Search for the cell housing the specified text and yield its [x, y] center coordinate. 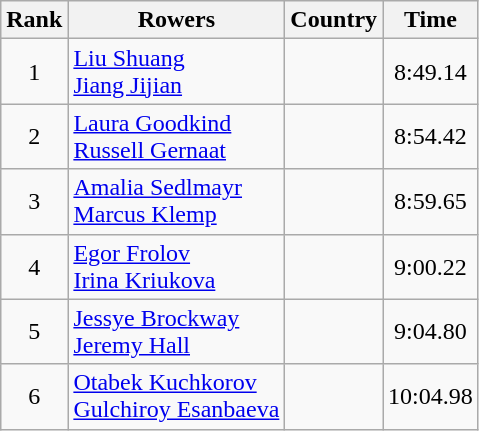
Rank [34, 20]
Laura GoodkindRussell Gernaat [176, 136]
9:00.22 [431, 266]
10:04.98 [431, 396]
4 [34, 266]
1 [34, 72]
Liu ShuangJiang Jijian [176, 72]
Egor FrolovIrina Kriukova [176, 266]
6 [34, 396]
Jessye BrockwayJeremy Hall [176, 332]
Time [431, 20]
9:04.80 [431, 332]
Rowers [176, 20]
8:49.14 [431, 72]
2 [34, 136]
8:59.65 [431, 202]
Amalia SedlmayrMarcus Klemp [176, 202]
Otabek KuchkorovGulchiroy Esanbaeva [176, 396]
3 [34, 202]
5 [34, 332]
8:54.42 [431, 136]
Country [334, 20]
